Detect which cell encompasses the target text, then output its [x, y] center coordinate. 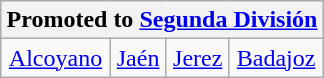
Jaén [138, 58]
Jerez [198, 58]
Alcoyano [56, 58]
Promoted to Segunda División [162, 20]
Badajoz [276, 58]
